Search for the cell housing the specified text and yield its (X, Y) center coordinate. 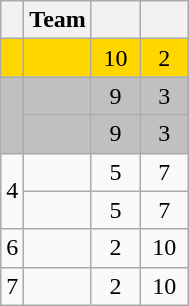
6 (12, 248)
4 (12, 191)
Team (58, 20)
